Capture the cell that displays the provided text and extract its (x, y) central coordinate. 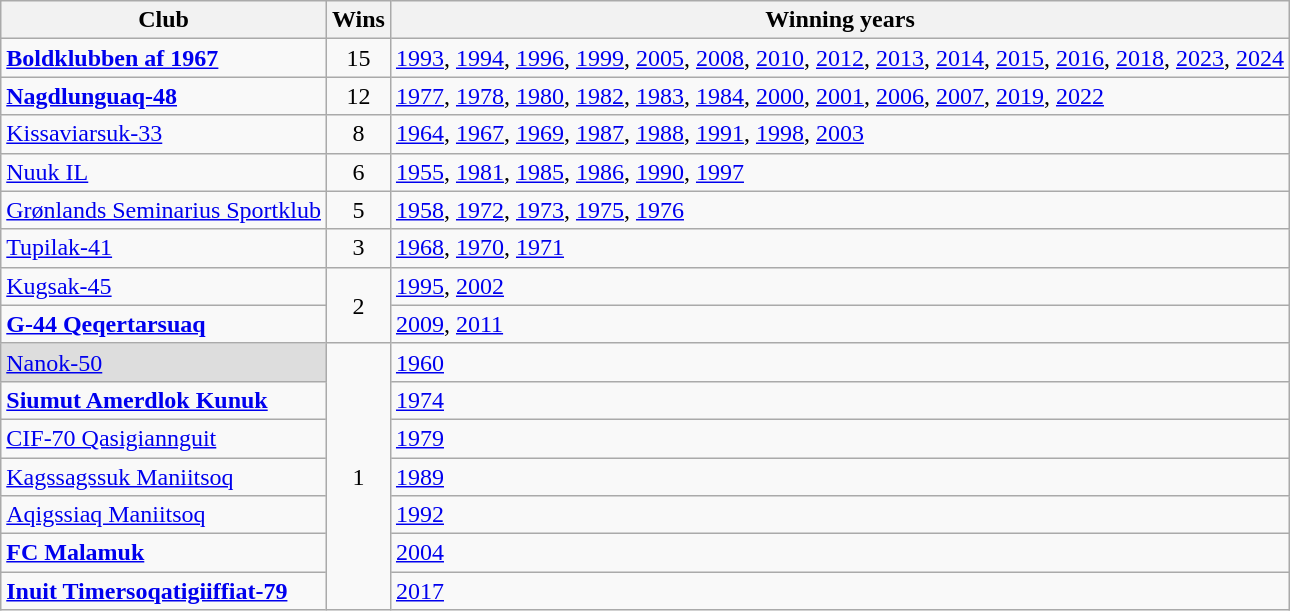
2004 (840, 553)
1960 (840, 362)
Club (164, 20)
Wins (358, 20)
12 (358, 96)
2017 (840, 591)
3 (358, 248)
8 (358, 134)
1964, 1967, 1969, 1987, 1988, 1991, 1998, 2003 (840, 134)
1955, 1981, 1985, 1986, 1990, 1997 (840, 172)
1958, 1972, 1973, 1975, 1976 (840, 210)
1974 (840, 400)
2009, 2011 (840, 324)
Siumut Amerdlok Kunuk (164, 400)
Winning years (840, 20)
Tupilak-41 (164, 248)
Nagdlunguaq-48 (164, 96)
Kagssagssuk Maniitsoq (164, 477)
1989 (840, 477)
Kugsak-45 (164, 286)
CIF-70 Qasigiannguit (164, 438)
Nanok-50 (164, 362)
Inuit Timersoqatigiiffiat-79 (164, 591)
Nuuk IL (164, 172)
1968, 1970, 1971 (840, 248)
Kissaviarsuk-33 (164, 134)
Boldklubben af 1967 (164, 58)
1979 (840, 438)
1 (358, 476)
15 (358, 58)
6 (358, 172)
1992 (840, 515)
1995, 2002 (840, 286)
G-44 Qeqertarsuaq (164, 324)
Grønlands Seminarius Sportklub (164, 210)
FC Malamuk (164, 553)
1977, 1978, 1980, 1982, 1983, 1984, 2000, 2001, 2006, 2007, 2019, 2022 (840, 96)
1993, 1994, 1996, 1999, 2005, 2008, 2010, 2012, 2013, 2014, 2015, 2016, 2018, 2023, 2024 (840, 58)
5 (358, 210)
2 (358, 305)
Aqigssiaq Maniitsoq (164, 515)
